Identify which cell holds the provided text, then report its [x, y] central coordinate. 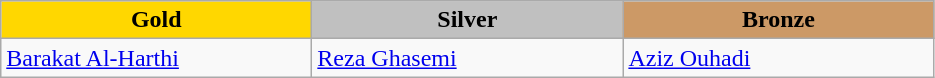
Silver [468, 20]
Aziz Ouhadi [778, 58]
Barakat Al-Harthi [156, 58]
Gold [156, 20]
Bronze [778, 20]
Reza Ghasemi [468, 58]
